Locate the cell with the specified text and output its (X, Y) center coordinate. 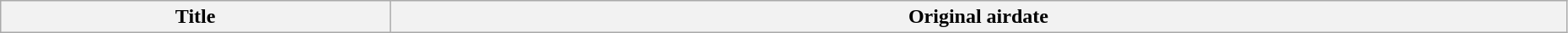
Title (196, 17)
Original airdate (978, 17)
